Return (X, Y) of the center of cell containing provided text 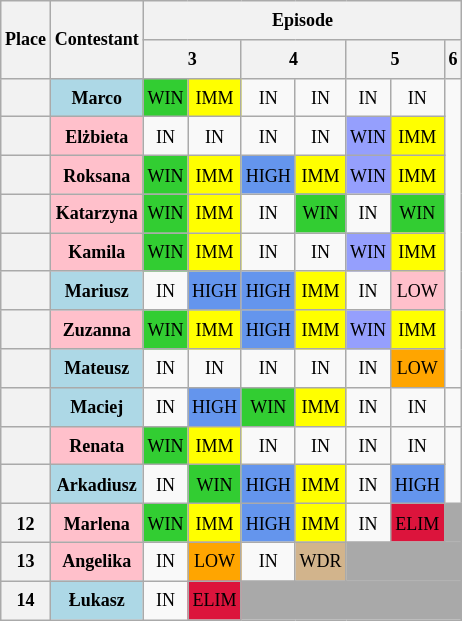
Marco (96, 98)
Mateusz (96, 368)
Angelika (96, 562)
Episode (302, 20)
Zuzanna (96, 330)
13 (26, 562)
4 (293, 58)
Arkadiusz (96, 484)
Contestant (96, 40)
6 (453, 58)
12 (26, 522)
Kamila (96, 252)
5 (395, 58)
Roksana (96, 174)
Maciej (96, 406)
Mariusz (96, 290)
Katarzyna (96, 214)
WDR (320, 562)
Łukasz (96, 600)
Place (26, 40)
Marlena (96, 522)
3 (192, 58)
14 (26, 600)
Elżbieta (96, 136)
Renata (96, 446)
